Pinpoint the cell where the given text exists, returning its (x, y) midpoint coordinate. 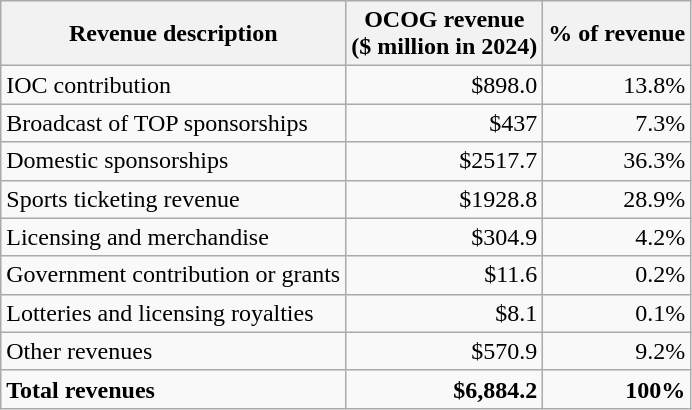
$304.9 (444, 237)
28.9% (617, 199)
$1928.8 (444, 199)
0.2% (617, 275)
% of revenue (617, 34)
$8.1 (444, 313)
0.1% (617, 313)
Total revenues (174, 389)
Revenue description (174, 34)
13.8% (617, 85)
$898.0 (444, 85)
Domestic sponsorships (174, 161)
7.3% (617, 123)
4.2% (617, 237)
Sports ticketing revenue (174, 199)
Licensing and merchandise (174, 237)
Other revenues (174, 351)
36.3% (617, 161)
Broadcast of TOP sponsorships (174, 123)
IOC contribution (174, 85)
9.2% (617, 351)
Lotteries and licensing royalties (174, 313)
$2517.7 (444, 161)
$437 (444, 123)
$11.6 (444, 275)
Government contribution or grants (174, 275)
$6,884.2 (444, 389)
100% (617, 389)
OCOG revenue ($ million in 2024) (444, 34)
$570.9 (444, 351)
